Scan for the cell matching the given text and deliver its (x, y) coordinate at center. 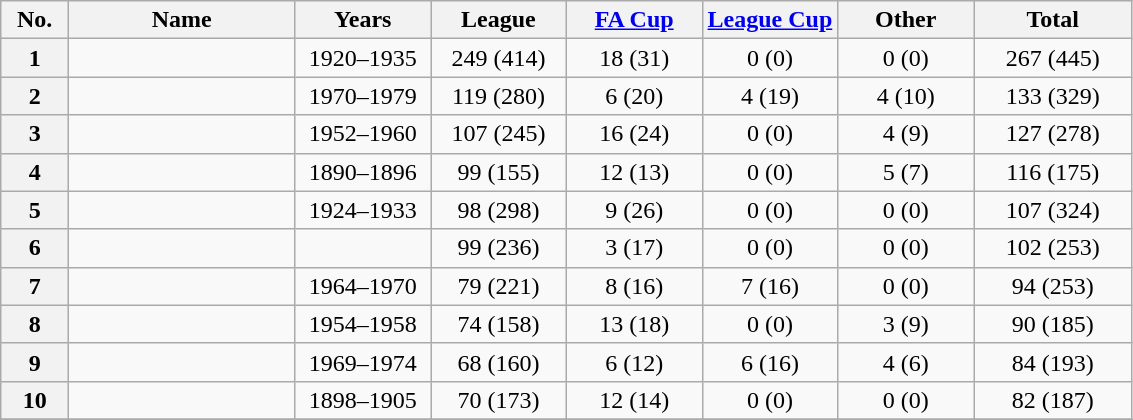
84 (193) (1053, 362)
Total (1053, 20)
Name (182, 20)
107 (245) (499, 134)
107 (324) (1053, 210)
1970–1979 (363, 96)
79 (221) (499, 286)
1969–1974 (363, 362)
10 (35, 400)
6 (20) (634, 96)
119 (280) (499, 96)
249 (414) (499, 58)
7 (35, 286)
1954–1958 (363, 324)
127 (278) (1053, 134)
5 (7) (906, 172)
4 (9) (906, 134)
6 (16) (770, 362)
No. (35, 20)
2 (35, 96)
League Cup (770, 20)
Other (906, 20)
3 (9) (906, 324)
68 (160) (499, 362)
1924–1933 (363, 210)
74 (158) (499, 324)
4 (35, 172)
90 (185) (1053, 324)
9 (35, 362)
1964–1970 (363, 286)
5 (35, 210)
1920–1935 (363, 58)
4 (19) (770, 96)
12 (13) (634, 172)
8 (35, 324)
FA Cup (634, 20)
4 (6) (906, 362)
1890–1896 (363, 172)
13 (18) (634, 324)
133 (329) (1053, 96)
6 (12) (634, 362)
6 (35, 248)
9 (26) (634, 210)
League (499, 20)
99 (236) (499, 248)
98 (298) (499, 210)
70 (173) (499, 400)
7 (16) (770, 286)
82 (187) (1053, 400)
16 (24) (634, 134)
267 (445) (1053, 58)
4 (10) (906, 96)
12 (14) (634, 400)
8 (16) (634, 286)
3 (17) (634, 248)
99 (155) (499, 172)
1952–1960 (363, 134)
18 (31) (634, 58)
1898–1905 (363, 400)
94 (253) (1053, 286)
1 (35, 58)
102 (253) (1053, 248)
Years (363, 20)
116 (175) (1053, 172)
3 (35, 134)
